From the cell containing the given text, extract its center point as [x, y] coordinate. 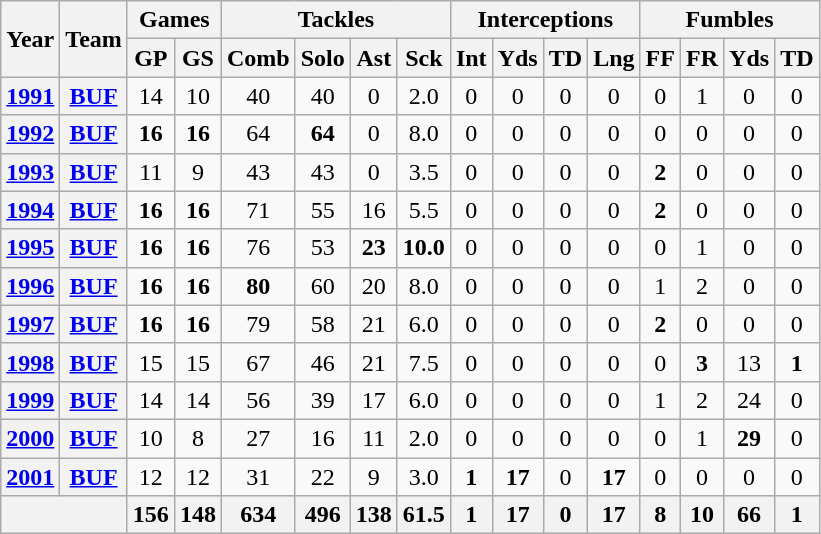
Tackles [336, 20]
76 [258, 248]
496 [322, 515]
27 [258, 438]
67 [258, 362]
1991 [30, 96]
23 [374, 248]
3.0 [424, 477]
2000 [30, 438]
1995 [30, 248]
FF [660, 58]
58 [322, 324]
61.5 [424, 515]
79 [258, 324]
60 [322, 286]
1998 [30, 362]
FR [702, 58]
Interceptions [545, 20]
66 [750, 515]
5.5 [424, 210]
53 [322, 248]
29 [750, 438]
2001 [30, 477]
56 [258, 400]
Comb [258, 58]
55 [322, 210]
80 [258, 286]
1993 [30, 172]
Lng [614, 58]
1994 [30, 210]
3 [702, 362]
GP [150, 58]
Int [471, 58]
10.0 [424, 248]
13 [750, 362]
3.5 [424, 172]
Ast [374, 58]
31 [258, 477]
634 [258, 515]
138 [374, 515]
46 [322, 362]
Fumbles [730, 20]
1997 [30, 324]
Sck [424, 58]
1996 [30, 286]
148 [198, 515]
20 [374, 286]
Team [94, 39]
Games [174, 20]
22 [322, 477]
24 [750, 400]
GS [198, 58]
39 [322, 400]
71 [258, 210]
1999 [30, 400]
7.5 [424, 362]
Solo [322, 58]
Year [30, 39]
1992 [30, 134]
156 [150, 515]
